Determine the (x, y) coordinate at the center of the cell enclosing the given text.  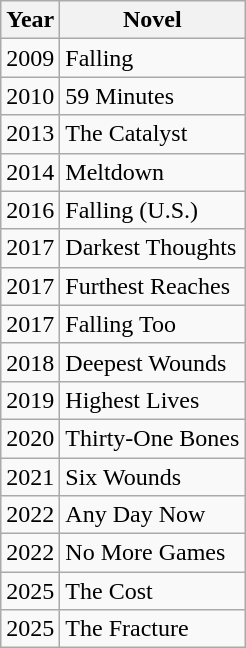
Furthest Reaches (152, 286)
The Cost (152, 591)
2018 (30, 362)
Novel (152, 20)
2014 (30, 172)
2009 (30, 58)
2019 (30, 400)
Falling (U.S.) (152, 210)
Deepest Wounds (152, 362)
Highest Lives (152, 400)
Thirty-One Bones (152, 438)
2013 (30, 134)
Darkest Thoughts (152, 248)
Meltdown (152, 172)
2010 (30, 96)
The Fracture (152, 629)
2021 (30, 477)
The Catalyst (152, 134)
Six Wounds (152, 477)
Year (30, 20)
2016 (30, 210)
2020 (30, 438)
59 Minutes (152, 96)
Falling Too (152, 324)
Falling (152, 58)
No More Games (152, 553)
Any Day Now (152, 515)
